For the text-containing cell, return its midpoint in [X, Y] coordinate format. 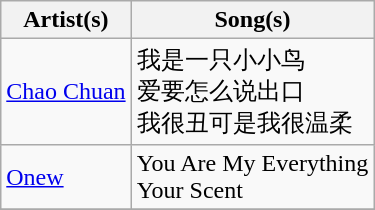
You Are My Everything Your Scent [252, 176]
Song(s) [252, 20]
Onew [66, 176]
Chao Chuan [66, 92]
我是一只小小鸟爱要怎么说出口我很丑可是我很温柔 [252, 92]
Artist(s) [66, 20]
